Locate the cell with the specified text and output its (X, Y) center coordinate. 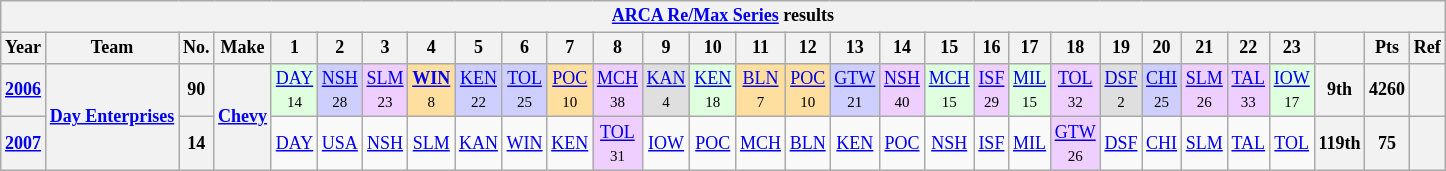
Chevy (243, 116)
Make (243, 48)
2 (340, 48)
KAN (479, 144)
CHI25 (1162, 90)
9th (1340, 90)
WIN (524, 144)
8 (618, 48)
SLM23 (385, 90)
IOW17 (1292, 90)
TOL32 (1075, 90)
TAL (1248, 144)
DAY14 (294, 90)
TOL31 (618, 144)
WIN8 (432, 90)
18 (1075, 48)
15 (949, 48)
CHI (1162, 144)
ARCA Re/Max Series results (723, 16)
BLN (808, 144)
Day Enterprises (112, 116)
23 (1292, 48)
MIL (1030, 144)
DSF (1121, 144)
2007 (24, 144)
22 (1248, 48)
MCH (761, 144)
TAL33 (1248, 90)
12 (808, 48)
GTW21 (855, 90)
KEN18 (713, 90)
Pts (1388, 48)
ISF29 (992, 90)
KEN22 (479, 90)
16 (992, 48)
No. (196, 48)
10 (713, 48)
GTW26 (1075, 144)
21 (1204, 48)
4 (432, 48)
75 (1388, 144)
TOL (1292, 144)
20 (1162, 48)
6 (524, 48)
5 (479, 48)
Team (112, 48)
11 (761, 48)
MCH38 (618, 90)
ISF (992, 144)
DAY (294, 144)
17 (1030, 48)
NSH40 (902, 90)
MIL15 (1030, 90)
IOW (666, 144)
USA (340, 144)
7 (570, 48)
KAN4 (666, 90)
3 (385, 48)
Ref (1427, 48)
19 (1121, 48)
NSH28 (340, 90)
MCH15 (949, 90)
DSF2 (1121, 90)
SLM26 (1204, 90)
2006 (24, 90)
BLN7 (761, 90)
119th (1340, 144)
Year (24, 48)
4260 (1388, 90)
1 (294, 48)
13 (855, 48)
TOL25 (524, 90)
90 (196, 90)
9 (666, 48)
